Search for the cell housing the specified text and yield its (X, Y) center coordinate. 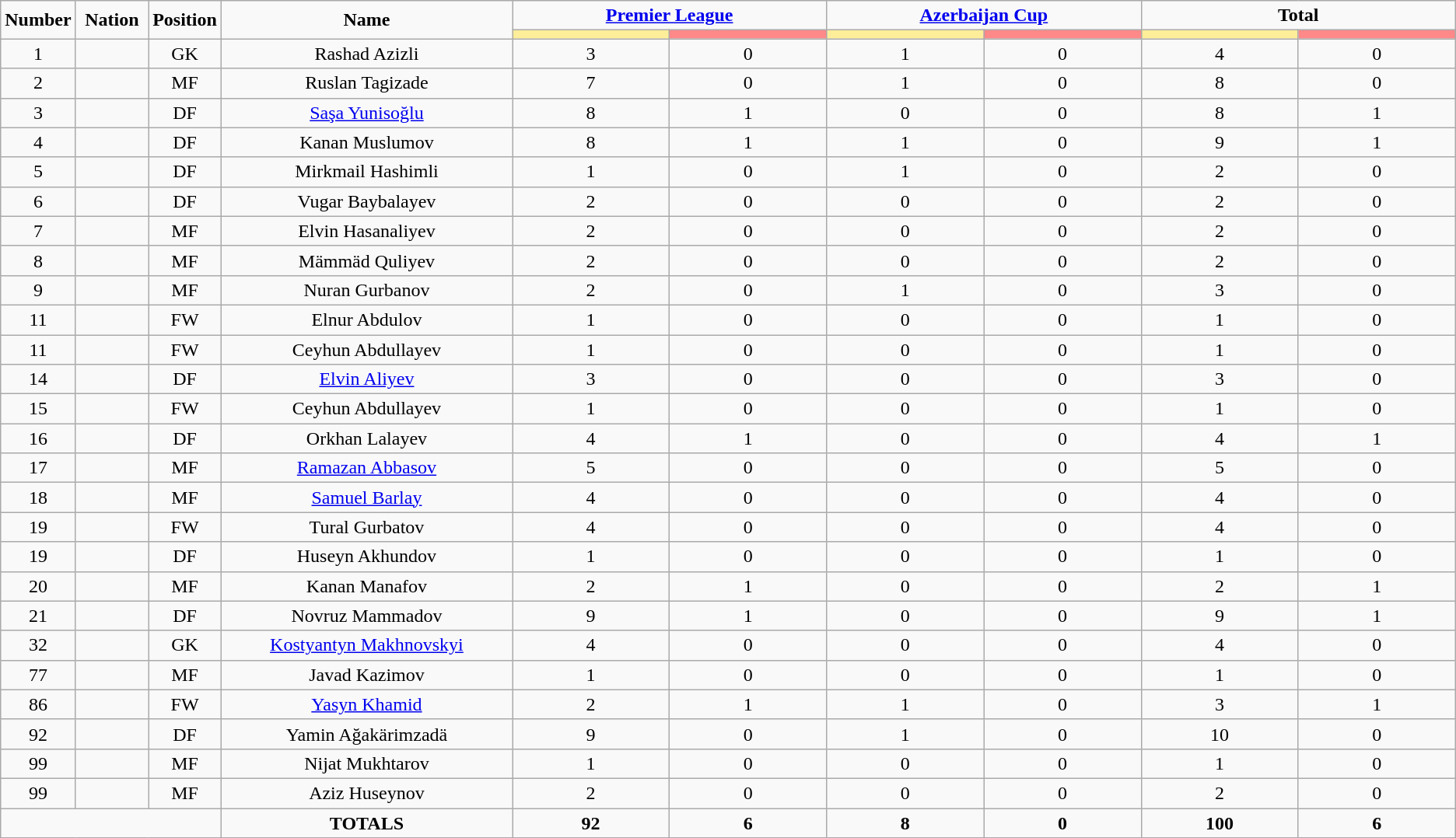
10 (1220, 734)
Javad Kazimov (366, 675)
Tural Gurbatov (366, 527)
Aziz Huseynov (366, 793)
Saşa Yunisoğlu (366, 113)
Kanan Manafov (366, 586)
15 (38, 409)
Position (185, 20)
Samuel Barlay (366, 498)
Elnur Abdulov (366, 319)
Premier League (669, 16)
Elvin Hasanaliyev (366, 231)
32 (38, 645)
20 (38, 586)
Yamin Ağakärimzadä (366, 734)
Total (1298, 16)
Nation (112, 20)
Nuran Gurbanov (366, 290)
Nijat Mukhtarov (366, 763)
Number (38, 20)
18 (38, 498)
21 (38, 616)
Ramazan Abbasov (366, 468)
Azerbaijan Cup (984, 16)
14 (38, 379)
86 (38, 704)
Rashad Azizli (366, 54)
Kostyantyn Makhnovskyi (366, 645)
Ruslan Tagizade (366, 83)
77 (38, 675)
100 (1220, 823)
TOTALS (366, 823)
Huseyn Akhundov (366, 557)
17 (38, 468)
Elvin Aliyev (366, 379)
Yasyn Khamid (366, 704)
Novruz Mammadov (366, 616)
Orkhan Lalayev (366, 438)
Mirkmail Hashimli (366, 172)
Mämmäd Quliyev (366, 260)
Vugar Baybalayev (366, 201)
16 (38, 438)
Kanan Muslumov (366, 142)
Name (366, 20)
